For the text-containing cell, return its midpoint in [x, y] coordinate format. 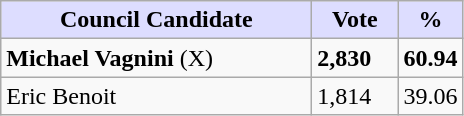
Council Candidate [156, 20]
60.94 [430, 58]
Eric Benoit [156, 96]
Michael Vagnini (X) [156, 58]
Vote [355, 20]
2,830 [355, 58]
1,814 [355, 96]
% [430, 20]
39.06 [430, 96]
